Locate the cell with the specified text and output its (X, Y) center coordinate. 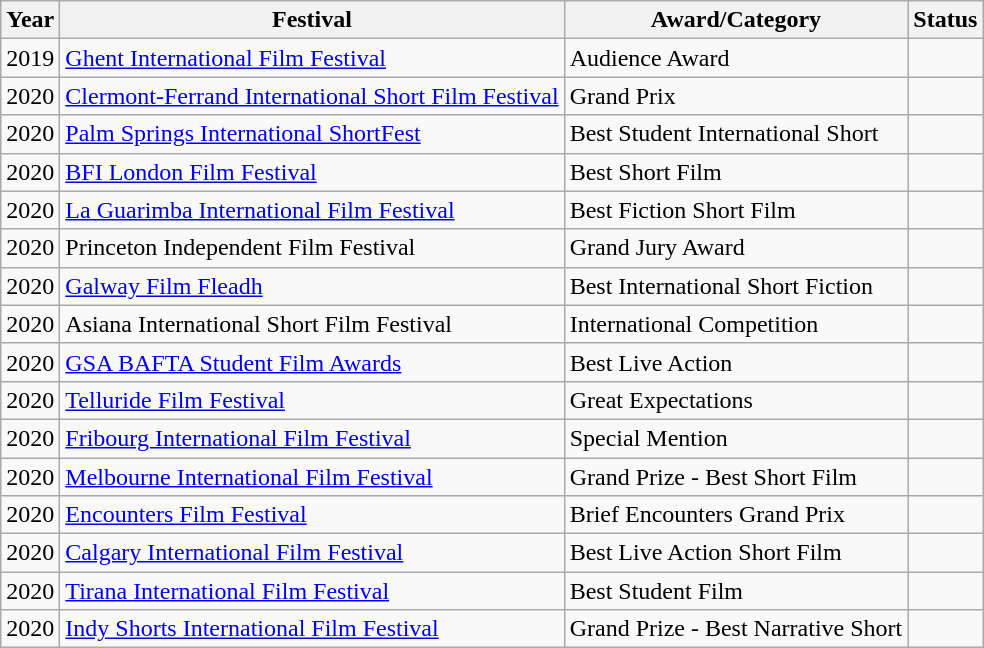
Grand Jury Award (736, 248)
Best Student Film (736, 591)
Telluride Film Festival (312, 400)
Grand Prize - Best Narrative Short (736, 629)
Best Student International Short (736, 134)
International Competition (736, 324)
Status (946, 20)
Year (30, 20)
Audience Award (736, 58)
Ghent International Film Festival (312, 58)
Award/Category (736, 20)
2019 (30, 58)
Galway Film Fleadh (312, 286)
Brief Encounters Grand Prix (736, 515)
Tirana International Film Festival (312, 591)
Best International Short Fiction (736, 286)
Palm Springs International ShortFest (312, 134)
Best Live Action (736, 362)
Best Live Action Short Film (736, 553)
Asiana International Short Film Festival (312, 324)
Encounters Film Festival (312, 515)
Best Short Film (736, 172)
Calgary International Film Festival (312, 553)
Princeton Independent Film Festival (312, 248)
La Guarimba International Film Festival (312, 210)
BFI London Film Festival (312, 172)
Fribourg International Film Festival (312, 438)
Indy Shorts International Film Festival (312, 629)
Best Fiction Short Film (736, 210)
GSA BAFTA Student Film Awards (312, 362)
Festival (312, 20)
Clermont-Ferrand International Short Film Festival (312, 96)
Grand Prize - Best Short Film (736, 477)
Melbourne International Film Festival (312, 477)
Special Mention (736, 438)
Great Expectations (736, 400)
Grand Prix (736, 96)
